Scan for the cell matching the given text and deliver its (X, Y) coordinate at center. 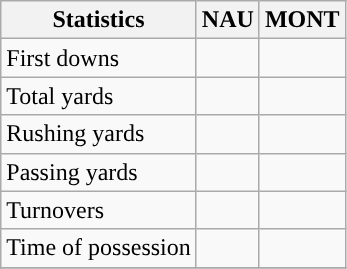
MONT (302, 20)
Time of possession (99, 248)
Rushing yards (99, 134)
NAU (228, 20)
Passing yards (99, 172)
First downs (99, 58)
Turnovers (99, 210)
Total yards (99, 96)
Statistics (99, 20)
